Search for the cell housing the specified text and yield its [x, y] center coordinate. 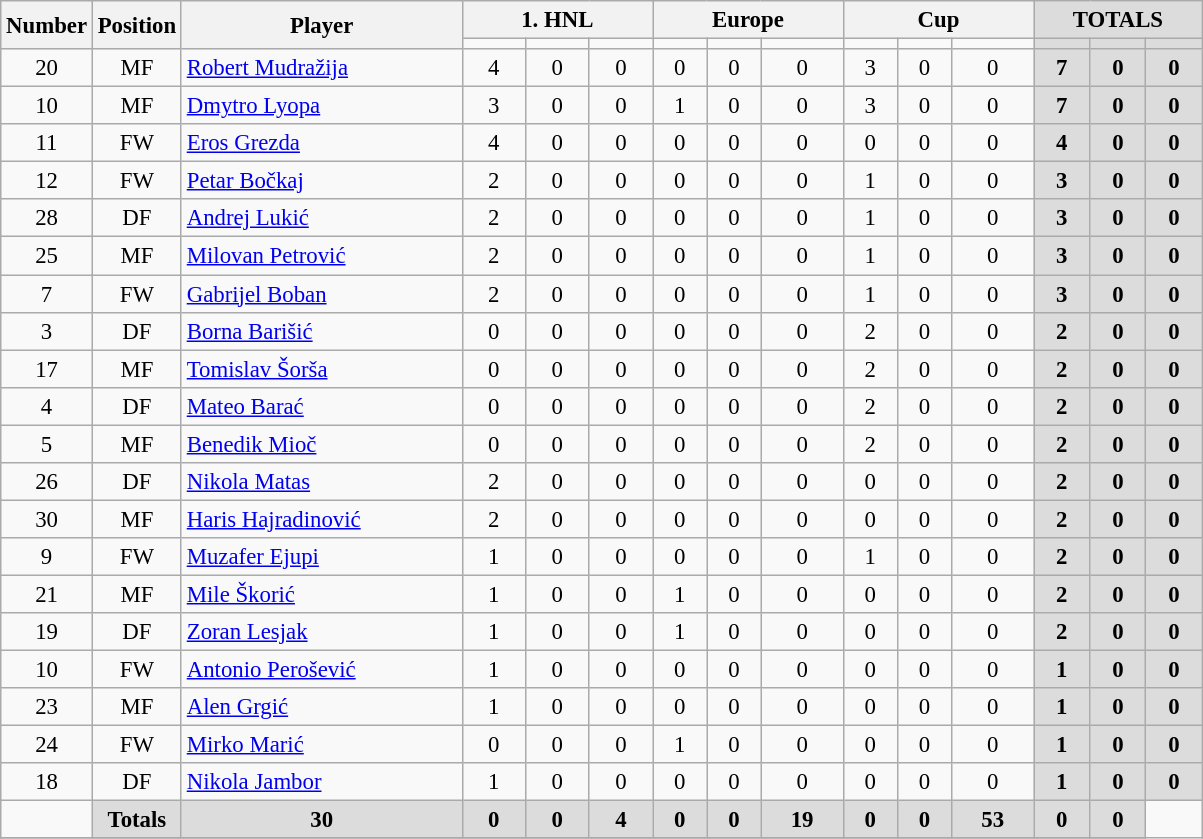
Eros Grezda [322, 143]
Muzafer Ejupi [322, 557]
53 [993, 820]
25 [47, 256]
11 [47, 143]
Cup [938, 20]
Borna Barišić [322, 331]
Mateo Barać [322, 406]
26 [47, 482]
28 [47, 219]
TOTALS [1118, 20]
17 [47, 369]
Mile Škorić [322, 594]
1. HNL [558, 20]
Player [322, 25]
Zoran Lesjak [322, 632]
Petar Bočkaj [322, 181]
Nikola Matas [322, 482]
Position [136, 25]
Robert Mudražija [322, 68]
18 [47, 782]
Mirko Marić [322, 745]
Haris Hajradinović [322, 519]
Andrej Lukić [322, 219]
20 [47, 68]
21 [47, 594]
Milovan Petrović [322, 256]
Antonio Perošević [322, 670]
Dmytro Lyopa [322, 106]
Tomislav Šorša [322, 369]
24 [47, 745]
Totals [136, 820]
Number [47, 25]
5 [47, 444]
12 [47, 181]
Europe [748, 20]
9 [47, 557]
23 [47, 707]
Nikola Jambor [322, 782]
Gabrijel Boban [322, 294]
Benedik Mioč [322, 444]
Alen Grgić [322, 707]
